Extract the (X, Y) coordinate from the center of the cell holding the provided text.  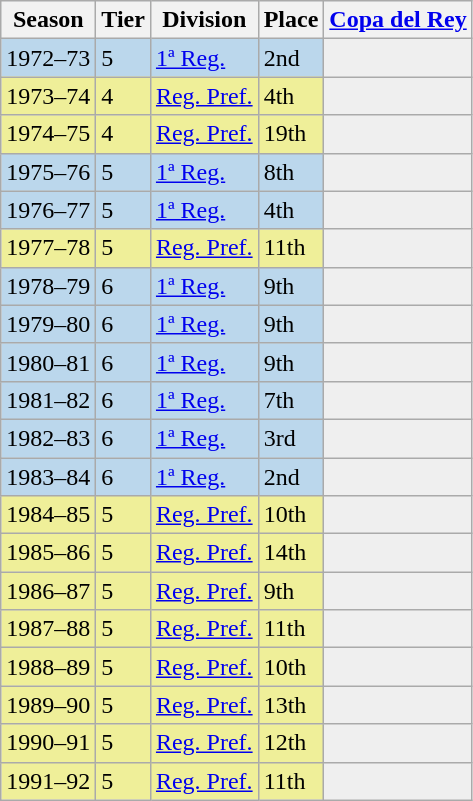
1985–86 (48, 553)
Copa del Rey (398, 20)
1983–84 (48, 477)
1973–74 (48, 96)
1977–78 (48, 248)
1974–75 (48, 134)
1978–79 (48, 286)
1982–83 (48, 438)
3rd (291, 438)
Season (48, 20)
1991–92 (48, 781)
Place (291, 20)
1980–81 (48, 362)
1984–85 (48, 515)
1989–90 (48, 705)
Division (204, 20)
12th (291, 743)
1972–73 (48, 58)
1981–82 (48, 400)
1987–88 (48, 629)
14th (291, 553)
7th (291, 400)
8th (291, 172)
1988–89 (48, 667)
1986–87 (48, 591)
1975–76 (48, 172)
1990–91 (48, 743)
Tier (124, 20)
19th (291, 134)
1979–80 (48, 324)
13th (291, 705)
1976–77 (48, 210)
